Capture the cell that displays the provided text and extract its (x, y) central coordinate. 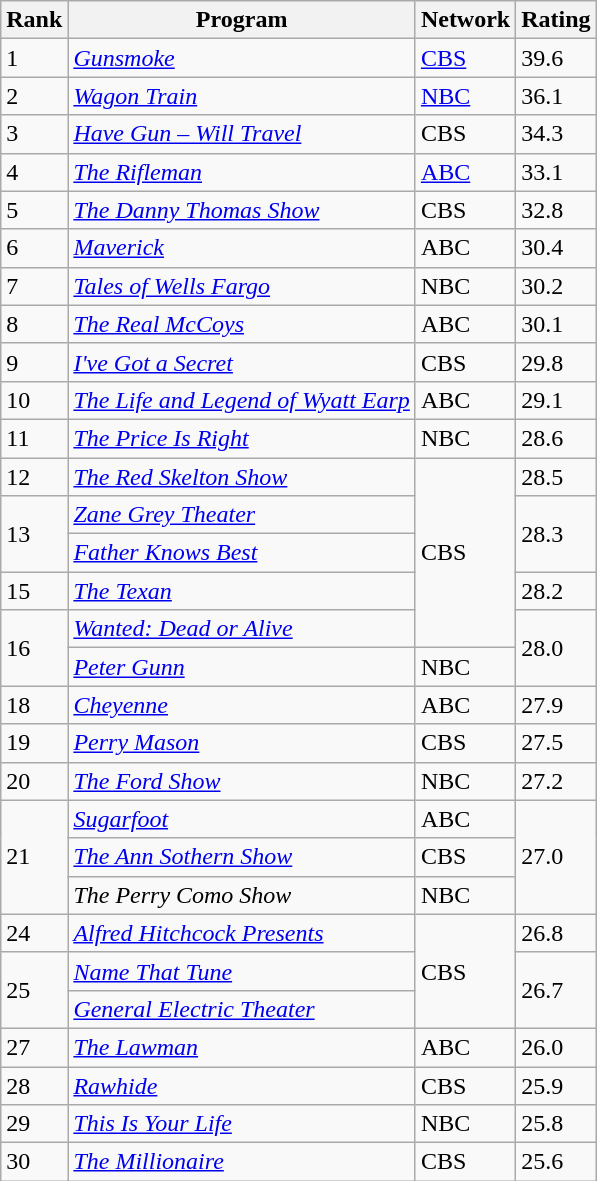
11 (34, 438)
Wanted: Dead or Alive (242, 629)
29.8 (556, 362)
The Ann Sothern Show (242, 857)
Network (465, 20)
I've Got a Secret (242, 362)
The Perry Como Show (242, 895)
1 (34, 58)
25.6 (556, 1162)
15 (34, 591)
5 (34, 210)
30.1 (556, 324)
20 (34, 781)
36.1 (556, 96)
27.0 (556, 857)
25 (34, 990)
The Danny Thomas Show (242, 210)
28 (34, 1085)
2 (34, 96)
Have Gun – Will Travel (242, 134)
10 (34, 400)
Program (242, 20)
30.4 (556, 248)
25.9 (556, 1085)
Tales of Wells Fargo (242, 286)
Rawhide (242, 1085)
34.3 (556, 134)
28.2 (556, 591)
This Is Your Life (242, 1124)
Father Knows Best (242, 553)
The Rifleman (242, 172)
39.6 (556, 58)
32.8 (556, 210)
7 (34, 286)
8 (34, 324)
30 (34, 1162)
27.2 (556, 781)
21 (34, 857)
Gunsmoke (242, 58)
Wagon Train (242, 96)
Name That Tune (242, 971)
16 (34, 648)
The Ford Show (242, 781)
29.1 (556, 400)
The Texan (242, 591)
28.6 (556, 438)
Sugarfoot (242, 819)
27.9 (556, 705)
27.5 (556, 743)
33.1 (556, 172)
The Millionaire (242, 1162)
18 (34, 705)
4 (34, 172)
Peter Gunn (242, 667)
30.2 (556, 286)
Cheyenne (242, 705)
26.8 (556, 933)
19 (34, 743)
Zane Grey Theater (242, 515)
29 (34, 1124)
3 (34, 134)
The Lawman (242, 1047)
12 (34, 477)
Rating (556, 20)
28.0 (556, 648)
28.5 (556, 477)
27 (34, 1047)
13 (34, 534)
The Red Skelton Show (242, 477)
6 (34, 248)
24 (34, 933)
The Life and Legend of Wyatt Earp (242, 400)
The Real McCoys (242, 324)
26.7 (556, 990)
Alfred Hitchcock Presents (242, 933)
9 (34, 362)
The Price Is Right (242, 438)
Rank (34, 20)
28.3 (556, 534)
Perry Mason (242, 743)
Maverick (242, 248)
General Electric Theater (242, 1009)
25.8 (556, 1124)
26.0 (556, 1047)
